Locate the cell with the specified text and output its (x, y) center coordinate. 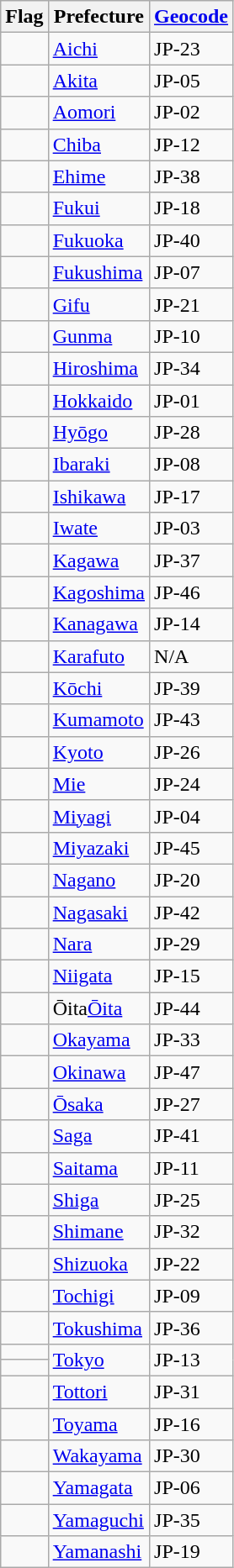
Tokushima (98, 1328)
JP-41 (192, 1136)
Saitama (98, 1168)
Aomori (98, 113)
Kagoshima (98, 592)
Ōsaka (98, 1104)
Kōchi (98, 688)
JP-30 (192, 1456)
JP-25 (192, 1200)
JP-43 (192, 720)
JP-02 (192, 113)
Hyōgo (98, 433)
JP-24 (192, 784)
JP-47 (192, 1072)
Fukushima (98, 272)
Miyagi (98, 816)
JP-26 (192, 752)
JP-15 (192, 976)
JP-32 (192, 1232)
Kanagawa (98, 624)
N/A (192, 656)
JP-36 (192, 1328)
Karafuto (98, 656)
Shimane (98, 1232)
Prefecture (98, 17)
JP-42 (192, 912)
Nagasaki (98, 912)
Tottori (98, 1392)
JP-34 (192, 368)
Flag (24, 17)
Nara (98, 944)
Okinawa (98, 1072)
JP-07 (192, 272)
Kagawa (98, 560)
JP-01 (192, 401)
Hiroshima (98, 368)
Yamagata (98, 1488)
Gunma (98, 336)
ŌitaŌita (98, 1008)
Toyama (98, 1424)
Mie (98, 784)
JP-27 (192, 1104)
JP-40 (192, 240)
Kumamoto (98, 720)
Tokyo (98, 1360)
JP-04 (192, 816)
JP-31 (192, 1392)
JP-37 (192, 560)
Miyazaki (98, 848)
Wakayama (98, 1456)
JP-03 (192, 529)
JP-38 (192, 176)
JP-10 (192, 336)
JP-44 (192, 1008)
Fukuoka (98, 240)
JP-21 (192, 304)
JP-11 (192, 1168)
JP-09 (192, 1296)
JP-18 (192, 208)
Nagano (98, 880)
JP-19 (192, 1552)
Akita (98, 81)
JP-23 (192, 49)
Chiba (98, 145)
JP-05 (192, 81)
JP-13 (192, 1360)
Iwate (98, 529)
Yamaguchi (98, 1520)
Tochigi (98, 1296)
Shizuoka (98, 1264)
JP-22 (192, 1264)
JP-45 (192, 848)
JP-29 (192, 944)
Ibaraki (98, 465)
Gifu (98, 304)
JP-28 (192, 433)
Aichi (98, 49)
JP-35 (192, 1520)
JP-39 (192, 688)
Okayama (98, 1040)
Ehime (98, 176)
Ishikawa (98, 497)
Kyoto (98, 752)
JP-12 (192, 145)
Shiga (98, 1200)
JP-20 (192, 880)
Saga (98, 1136)
Hokkaido (98, 401)
Niigata (98, 976)
JP-08 (192, 465)
JP-06 (192, 1488)
JP-33 (192, 1040)
JP-17 (192, 497)
Yamanashi (98, 1552)
JP-14 (192, 624)
Fukui (98, 208)
JP-16 (192, 1424)
Geocode (192, 17)
JP-46 (192, 592)
